Return (x, y) of the center of cell containing provided text 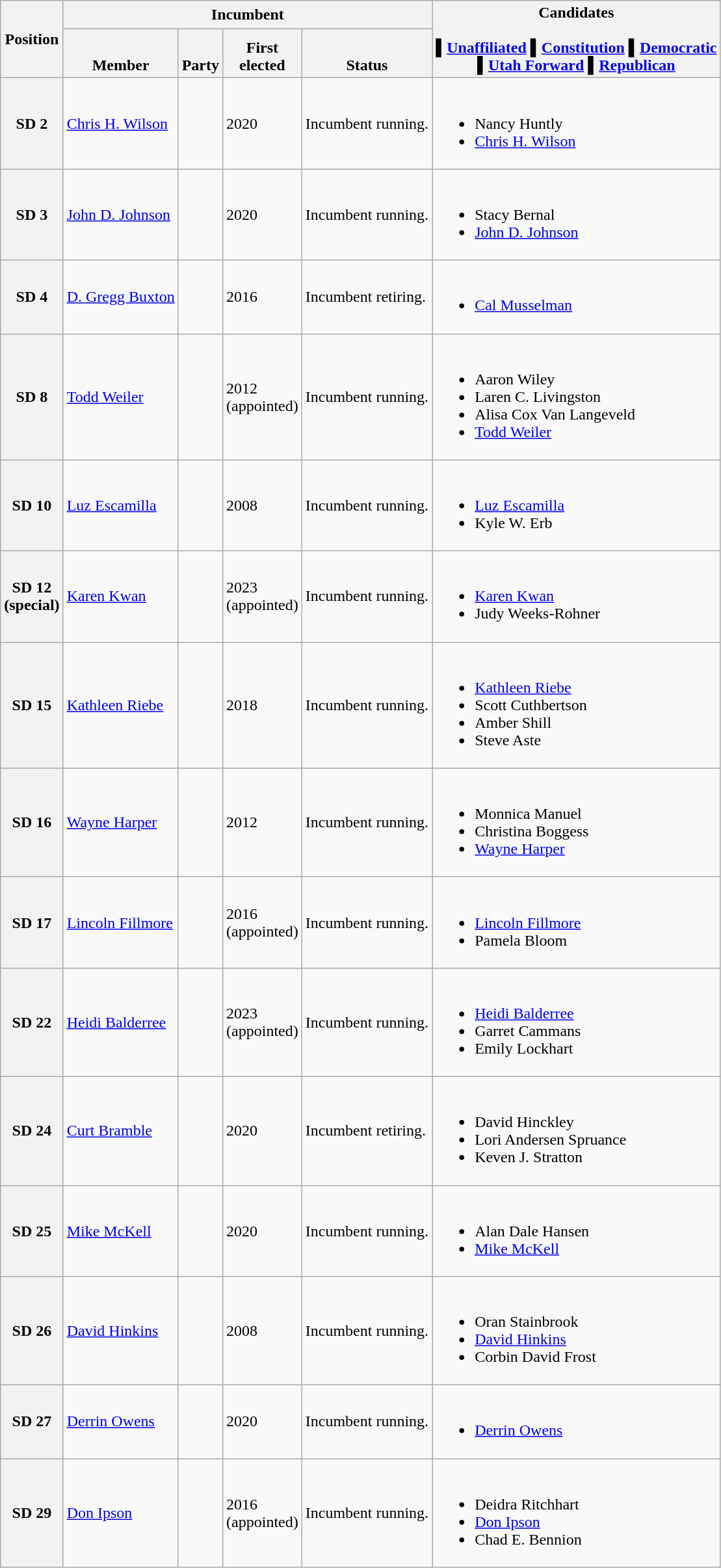
Position (32, 39)
SD 12(special) (32, 596)
Candidates ▌Unaffiliated ▌Constitution ▌Democratic ▌Utah Forward ▌Republican (576, 39)
SD 27 (32, 1422)
Kathleen Riebe (121, 705)
SD 29 (32, 1513)
Nancy HuntlyChris H. Wilson (576, 124)
SD 15 (32, 705)
SD 16 (32, 822)
Deidra RitchhartDon IpsonChad E. Bennion (576, 1513)
Party (200, 53)
Todd Weiler (121, 397)
Monnica ManuelChristina BoggessWayne Harper (576, 822)
Oran StainbrookDavid HinkinsCorbin David Frost (576, 1331)
Aaron WileyLaren C. LivingstonAlisa Cox Van LangeveldTodd Weiler (576, 397)
Kathleen RiebeScott CuthbertsonAmber ShillSteve Aste (576, 705)
Alan Dale HansenMike McKell (576, 1230)
Chris H. Wilson (121, 124)
Curt Bramble (121, 1130)
SD 2 (32, 124)
SD 26 (32, 1331)
Karen Kwan (121, 596)
2012 (263, 822)
Incumbent (247, 15)
D. Gregg Buxton (121, 297)
SD 17 (32, 922)
SD 8 (32, 397)
Heidi Balderree (121, 1022)
John D. Johnson (121, 215)
Stacy BernalJohn D. Johnson (576, 215)
Wayne Harper (121, 822)
2016 (263, 297)
Cal Musselman (576, 297)
Don Ipson (121, 1513)
Heidi BalderreeGarret CammansEmily Lockhart (576, 1022)
2012(appointed) (263, 397)
Firstelected (263, 53)
Lincoln Fillmore (121, 922)
SD 24 (32, 1130)
Status (367, 53)
Mike McKell (121, 1230)
SD 3 (32, 215)
Lincoln FillmorePamela Bloom (576, 922)
Luz EscamillaKyle W. Erb (576, 505)
SD 25 (32, 1230)
SD 10 (32, 505)
David HinckleyLori Andersen SpruanceKeven J. Stratton (576, 1130)
SD 4 (32, 297)
Luz Escamilla (121, 505)
Karen KwanJudy Weeks-Rohner (576, 596)
2018 (263, 705)
SD 22 (32, 1022)
David Hinkins (121, 1331)
Member (121, 53)
